Identify which cell holds the provided text, then report its (X, Y) central coordinate. 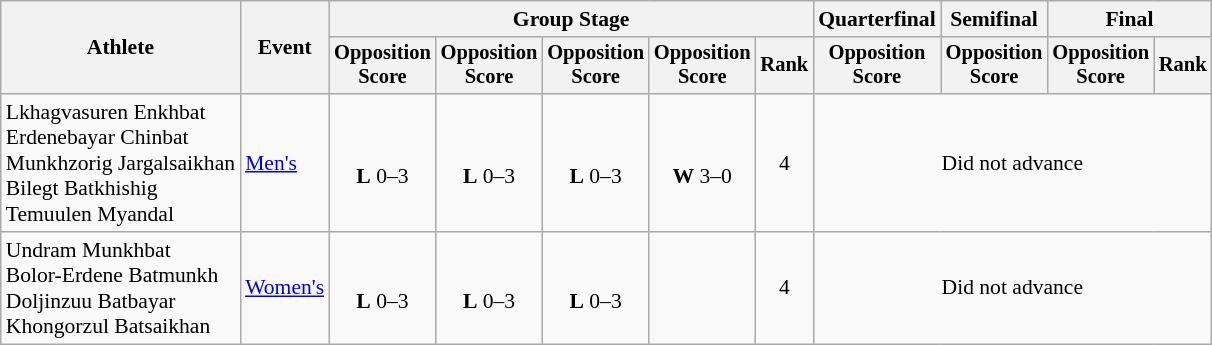
Athlete (120, 48)
Quarterfinal (877, 19)
W 3–0 (702, 163)
Group Stage (571, 19)
Undram MunkhbatBolor-Erdene BatmunkhDoljinzuu BatbayarKhongorzul Batsaikhan (120, 288)
Women's (284, 288)
Semifinal (994, 19)
Lkhagvasuren EnkhbatErdenebayar ChinbatMunkhzorig JargalsaikhanBilegt BatkhishigTemuulen Myandal (120, 163)
Final (1129, 19)
Men's (284, 163)
Event (284, 48)
